Search for the cell housing the specified text and yield its (X, Y) center coordinate. 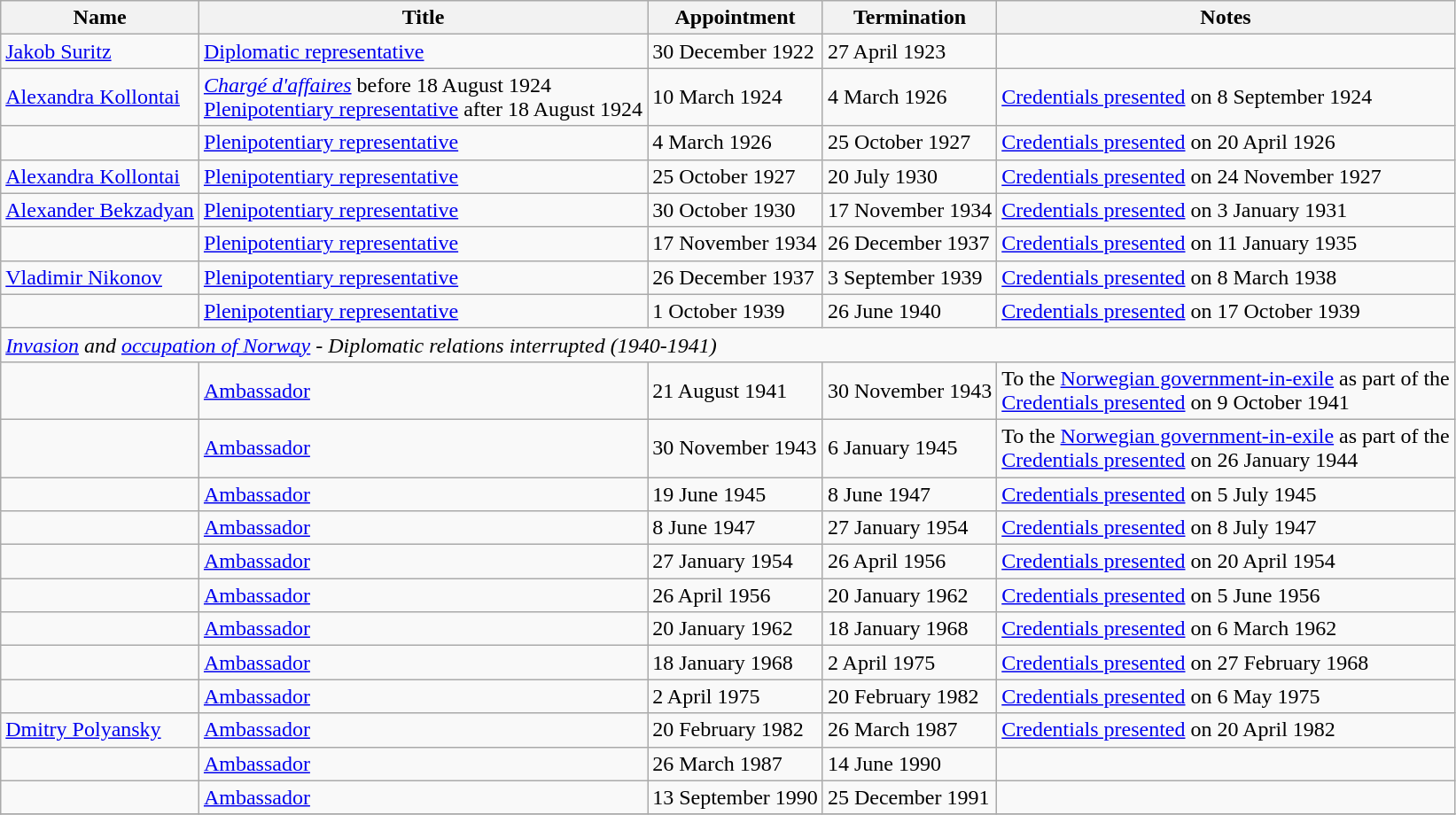
Credentials presented on 6 May 1975 (1226, 696)
Notes (1226, 18)
Credentials presented on 17 October 1939 (1226, 311)
Credentials presented on 5 June 1956 (1226, 595)
Alexander Bekzadyan (100, 210)
Title (423, 18)
19 June 1945 (736, 493)
20 July 1930 (909, 176)
To the Norwegian government-in-exile as part of the Credentials presented on 9 October 1941 (1226, 390)
26 June 1940 (909, 311)
1 October 1939 (736, 311)
Name (100, 18)
Credentials presented on 8 September 1924 (1226, 97)
Credentials presented on 20 April 1926 (1226, 143)
Appointment (736, 18)
13 September 1990 (736, 797)
Invasion and occupation of Norway - Diplomatic relations interrupted (1940-1941) (728, 345)
Termination (909, 18)
Credentials presented on 11 January 1935 (1226, 244)
30 October 1930 (736, 210)
To the Norwegian government-in-exile as part of the Credentials presented on 26 January 1944 (1226, 448)
Diplomatic representative (423, 51)
Credentials presented on 20 April 1982 (1226, 730)
30 December 1922 (736, 51)
Credentials presented on 8 March 1938 (1226, 277)
Dmitry Polyansky (100, 730)
Credentials presented on 27 February 1968 (1226, 663)
6 January 1945 (909, 448)
3 September 1939 (909, 277)
Credentials presented on 3 January 1931 (1226, 210)
Vladimir Nikonov (100, 277)
14 June 1990 (909, 764)
Credentials presented on 20 April 1954 (1226, 562)
Credentials presented on 24 November 1927 (1226, 176)
27 April 1923 (909, 51)
Credentials presented on 5 July 1945 (1226, 493)
25 December 1991 (909, 797)
Chargé d'affaires before 18 August 1924Plenipotentiary representative after 18 August 1924 (423, 97)
21 August 1941 (736, 390)
Credentials presented on 8 July 1947 (1226, 528)
Jakob Suritz (100, 51)
10 March 1924 (736, 97)
Credentials presented on 6 March 1962 (1226, 629)
